Detect which cell encompasses the target text, then output its [X, Y] center coordinate. 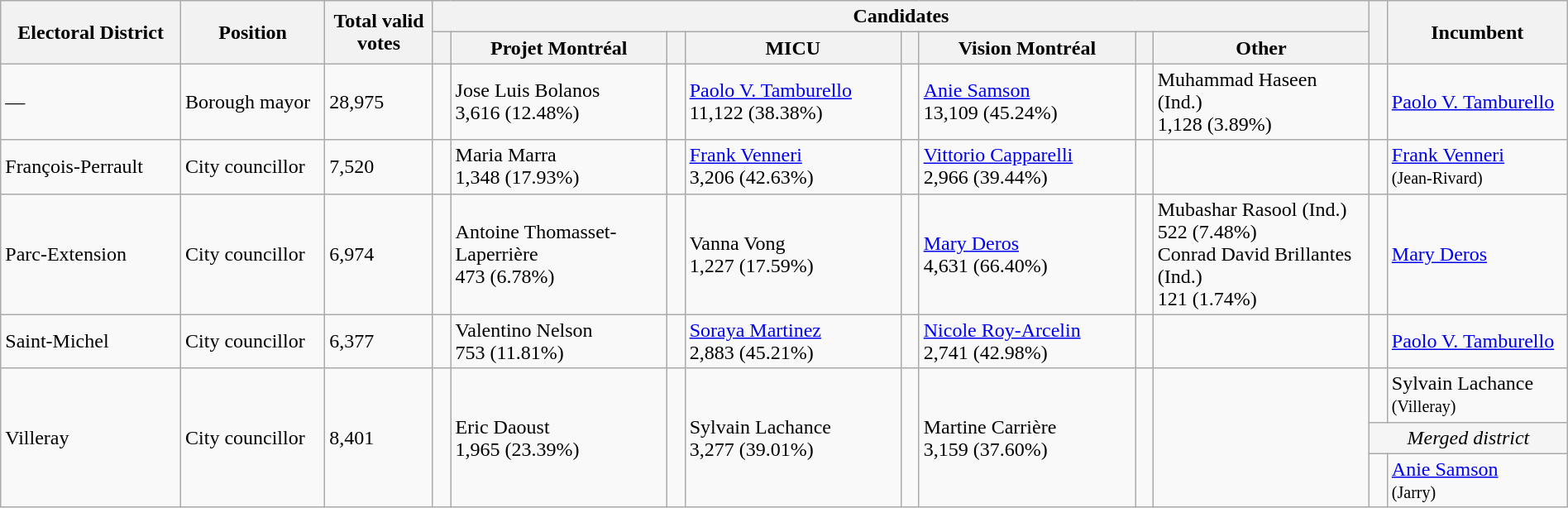
Incumbent [1477, 32]
Other [1260, 48]
Valentino Nelson753 (11.81%) [559, 341]
Martine Carrière3,159 (37.60%) [1027, 438]
Vanna Vong1,227 (17.59%) [792, 254]
— [91, 102]
Sylvain Lachance(Villeray) [1477, 395]
Borough mayor [253, 102]
Frank Venneri3,206 (42.63%) [792, 167]
Mubashar Rasool (Ind.)522 (7.48%)Conrad David Brillantes (Ind.)121 (1.74%) [1260, 254]
Vittorio Capparelli2,966 (39.44%) [1027, 167]
Maria Marra1,348 (17.93%) [559, 167]
Electoral District [91, 32]
Sylvain Lachance3,277 (39.01%) [792, 438]
Projet Montréal [559, 48]
Nicole Roy-Arcelin2,741 (42.98%) [1027, 341]
Soraya Martinez2,883 (45.21%) [792, 341]
28,975 [379, 102]
Anie Samson13,109 (45.24%) [1027, 102]
MICU [792, 48]
Mary Deros [1477, 254]
Antoine Thomasset-Laperrière473 (6.78%) [559, 254]
7,520 [379, 167]
Candidates [901, 17]
Eric Daoust1,965 (23.39%) [559, 438]
Villeray [91, 438]
Parc-Extension [91, 254]
Frank Venneri(Jean-Rivard) [1477, 167]
Jose Luis Bolanos3,616 (12.48%) [559, 102]
6,974 [379, 254]
Total valid votes [379, 32]
François-Perrault [91, 167]
Mary Deros4,631 (66.40%) [1027, 254]
Paolo V. Tamburello11,122 (38.38%) [792, 102]
6,377 [379, 341]
8,401 [379, 438]
Muhammad Haseen (Ind.)1,128 (3.89%) [1260, 102]
Anie Samson(Jarry) [1477, 480]
Merged district [1469, 438]
Position [253, 32]
Vision Montréal [1027, 48]
Saint-Michel [91, 341]
